Detect which cell encompasses the target text, then output its (x, y) center coordinate. 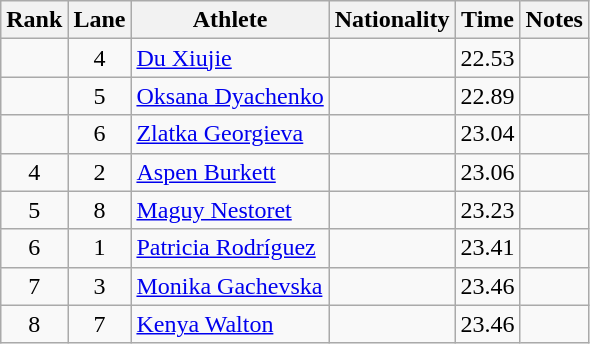
Nationality (392, 20)
Notes (554, 20)
22.89 (488, 96)
23.41 (488, 248)
3 (100, 286)
23.04 (488, 134)
1 (100, 248)
23.06 (488, 172)
Patricia Rodríguez (230, 248)
Rank (34, 20)
Kenya Walton (230, 324)
Monika Gachevska (230, 286)
22.53 (488, 58)
Oksana Dyachenko (230, 96)
23.23 (488, 210)
Zlatka Georgieva (230, 134)
Lane (100, 20)
Time (488, 20)
2 (100, 172)
Aspen Burkett (230, 172)
Athlete (230, 20)
Du Xiujie (230, 58)
Maguy Nestoret (230, 210)
